Identify which cell holds the provided text, then report its [X, Y] central coordinate. 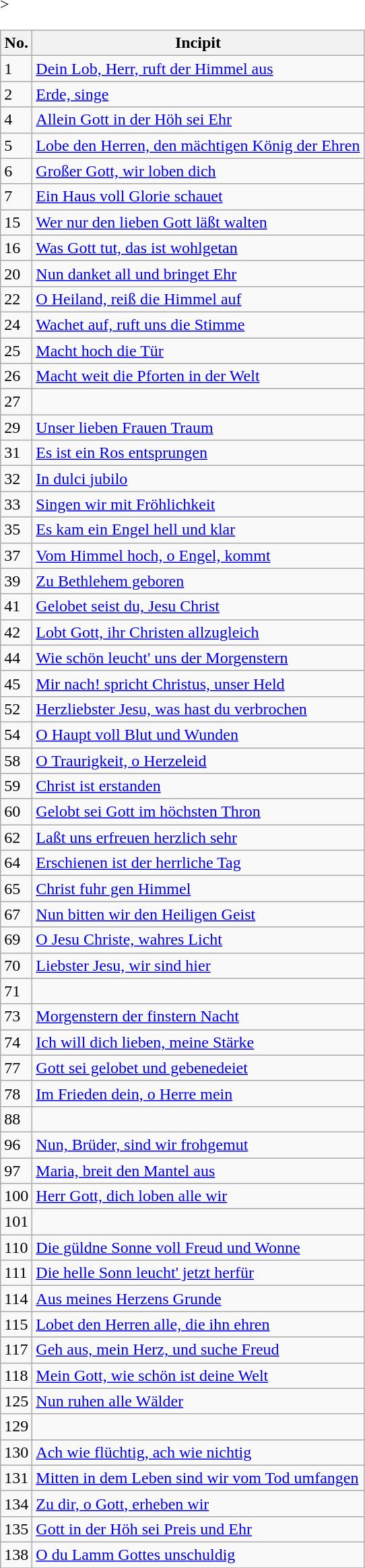
65 [16, 889]
Lobet den Herren alle, die ihn ehren [198, 1324]
4 [16, 120]
54 [16, 735]
22 [16, 299]
97 [16, 1171]
60 [16, 812]
67 [16, 914]
33 [16, 504]
117 [16, 1350]
Laßt uns erfreuen herzlich sehr [198, 838]
O Haupt voll Blut und Wunden [198, 735]
Herr Gott, dich loben alle wir [198, 1196]
Es ist ein Ros entsprungen [198, 453]
20 [16, 273]
Aus meines Herzens Grunde [198, 1299]
5 [16, 145]
62 [16, 838]
Geh aus, mein Herz, und suche Freud [198, 1350]
O du Lamm Gottes unschuldig [198, 1555]
15 [16, 222]
1 [16, 69]
111 [16, 1273]
Mein Gott, wie schön ist deine Welt [198, 1375]
77 [16, 1068]
118 [16, 1375]
O Heiland, reiß die Himmel auf [198, 299]
73 [16, 1017]
No. [16, 43]
Unser lieben Frauen Traum [198, 428]
96 [16, 1145]
6 [16, 171]
130 [16, 1452]
58 [16, 760]
Incipit [198, 43]
Erschienen ist der herrliche Tag [198, 863]
Ein Haus voll Glorie schauet [198, 197]
Ich will dich lieben, meine Stärke [198, 1042]
125 [16, 1401]
Zu dir, o Gott, erheben wir [198, 1503]
Wer nur den lieben Gott läßt walten [198, 222]
69 [16, 940]
37 [16, 555]
Dein Lob, Herr, ruft der Himmel aus [198, 69]
52 [16, 709]
Macht weit die Pforten in der Welt [198, 376]
Erde, singe [198, 94]
110 [16, 1248]
7 [16, 197]
Gelobt sei Gott im höchsten Thron [198, 812]
Nun bitten wir den Heiligen Geist [198, 914]
Lobt Gott, ihr Christen allzugleich [198, 632]
100 [16, 1196]
25 [16, 351]
16 [16, 248]
35 [16, 530]
Morgenstern der finstern Nacht [198, 1017]
29 [16, 428]
Mitten in dem Leben sind wir vom Tod umfangen [198, 1478]
Liebster Jesu, wir sind hier [198, 965]
59 [16, 786]
Die güldne Sonne voll Freud und Wonne [198, 1248]
24 [16, 325]
88 [16, 1119]
Gott in der Höh sei Preis und Ehr [198, 1529]
Christ ist erstanden [198, 786]
Mir nach! spricht Christus, unser Held [198, 683]
Nun, Brüder, sind wir frohgemut [198, 1145]
Maria, breit den Mantel aus [198, 1171]
32 [16, 479]
Christ fuhr gen Himmel [198, 889]
Singen wir mit Fröhlichkeit [198, 504]
74 [16, 1042]
2 [16, 94]
Im Frieden dein, o Herre mein [198, 1093]
41 [16, 607]
114 [16, 1299]
101 [16, 1222]
O Traurigkeit, o Herzeleid [198, 760]
Herzliebster Jesu, was hast du verbrochen [198, 709]
Lobe den Herren, den mächtigen König der Ehren [198, 145]
Allein Gott in der Höh sei Ehr [198, 120]
Gott sei gelobet und gebenedeiet [198, 1068]
Gelobet seist du, Jesu Christ [198, 607]
45 [16, 683]
138 [16, 1555]
135 [16, 1529]
Es kam ein Engel hell und klar [198, 530]
O Jesu Christe, wahres Licht [198, 940]
44 [16, 658]
39 [16, 581]
70 [16, 965]
Zu Bethlehem geboren [198, 581]
71 [16, 991]
Nun danket all und bringet Ehr [198, 273]
134 [16, 1503]
In dulci jubilo [198, 479]
64 [16, 863]
26 [16, 376]
Wie schön leucht' uns der Morgenstern [198, 658]
Wachet auf, ruft uns die Stimme [198, 325]
Großer Gott, wir loben dich [198, 171]
Macht hoch die Tür [198, 351]
115 [16, 1324]
Vom Himmel hoch, o Engel, kommt [198, 555]
Nun ruhen alle Wälder [198, 1401]
Was Gott tut, das ist wohlgetan [198, 248]
131 [16, 1478]
78 [16, 1093]
42 [16, 632]
Die helle Sonn leucht' jetzt herfür [198, 1273]
31 [16, 453]
Ach wie flüchtig, ach wie nichtig [198, 1452]
129 [16, 1427]
27 [16, 402]
